Determine the [x, y] coordinate at the center of the cell enclosing the given text.  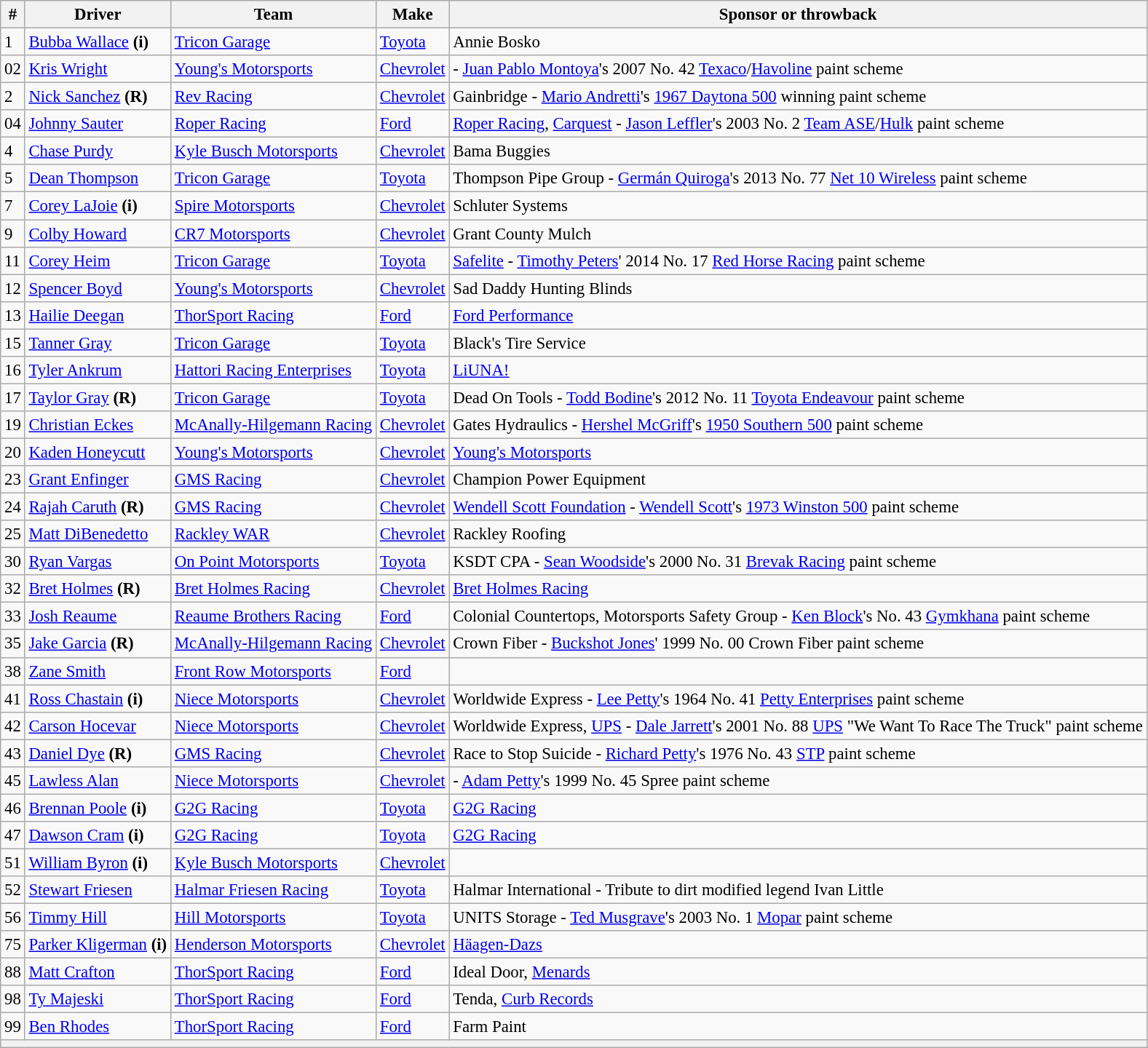
Gates Hydraulics - Hershel McGriff's 1950 Southern 500 paint scheme [798, 425]
Dead On Tools - Todd Bodine's 2012 No. 11 Toyota Endeavour paint scheme [798, 397]
Dawson Cram (i) [98, 835]
Rackley Roofing [798, 534]
Corey Heim [98, 261]
56 [13, 918]
Jake Garcia (R) [98, 644]
35 [13, 644]
41 [13, 699]
38 [13, 671]
Wendell Scott Foundation - Wendell Scott's 1973 Winston 500 paint scheme [798, 507]
Spencer Boyd [98, 288]
Driver [98, 15]
Ideal Door, Menards [798, 972]
4 [13, 151]
Spire Motorsports [274, 206]
Thompson Pipe Group - Germán Quiroga's 2013 No. 77 Net 10 Wireless paint scheme [798, 178]
CR7 Motorsports [274, 234]
Rajah Caruth (R) [98, 507]
Hailie Deegan [98, 315]
Brennan Poole (i) [98, 808]
Ford Performance [798, 315]
Make [413, 15]
52 [13, 890]
Ben Rhodes [98, 1027]
45 [13, 781]
Corey LaJoie (i) [98, 206]
Zane Smith [98, 671]
75 [13, 945]
Safelite - Timothy Peters' 2014 No. 17 Red Horse Racing paint scheme [798, 261]
15 [13, 343]
25 [13, 534]
UNITS Storage - Ted Musgrave's 2003 No. 1 Mopar paint scheme [798, 918]
23 [13, 480]
Chase Purdy [98, 151]
Bubba Wallace (i) [98, 42]
9 [13, 234]
Rev Racing [274, 97]
7 [13, 206]
Sponsor or throwback [798, 15]
Hill Motorsports [274, 918]
Schluter Systems [798, 206]
Kris Wright [98, 69]
33 [13, 616]
17 [13, 397]
Stewart Friesen [98, 890]
Grant Enfinger [98, 480]
Christian Eckes [98, 425]
Bama Buggies [798, 151]
# [13, 15]
On Point Motorsports [274, 562]
Henderson Motorsports [274, 945]
20 [13, 452]
Team [274, 15]
Grant County Mulch [798, 234]
46 [13, 808]
Crown Fiber - Buckshot Jones' 1999 No. 00 Crown Fiber paint scheme [798, 644]
Black's Tire Service [798, 343]
Worldwide Express, UPS - Dale Jarrett's 2001 No. 88 UPS "We Want To Race The Truck" paint scheme [798, 726]
Ross Chastain (i) [98, 699]
24 [13, 507]
Carson Hocevar [98, 726]
Tyler Ankrum [98, 370]
Parker Kligerman (i) [98, 945]
42 [13, 726]
Gainbridge - Mario Andretti's 1967 Daytona 500 winning paint scheme [798, 97]
88 [13, 972]
2 [13, 97]
Farm Paint [798, 1027]
Halmar International - Tribute to dirt modified legend Ivan Little [798, 890]
Johnny Sauter [98, 124]
Matt Crafton [98, 972]
Kaden Honeycutt [98, 452]
Reaume Brothers Racing [274, 616]
Josh Reaume [98, 616]
13 [13, 315]
Matt DiBenedetto [98, 534]
Roper Racing, Carquest - Jason Leffler's 2003 No. 2 Team ASE/Hulk paint scheme [798, 124]
Sad Daddy Hunting Blinds [798, 288]
Hattori Racing Enterprises [274, 370]
Dean Thompson [98, 178]
12 [13, 288]
Tanner Gray [98, 343]
16 [13, 370]
1 [13, 42]
Ryan Vargas [98, 562]
Colby Howard [98, 234]
99 [13, 1027]
Rackley WAR [274, 534]
William Byron (i) [98, 862]
Daniel Dye (R) [98, 753]
KSDT CPA - Sean Woodside's 2000 No. 31 Brevak Racing paint scheme [798, 562]
Taylor Gray (R) [98, 397]
04 [13, 124]
Race to Stop Suicide - Richard Petty's 1976 No. 43 STP paint scheme [798, 753]
Häagen-Dazs [798, 945]
30 [13, 562]
47 [13, 835]
11 [13, 261]
51 [13, 862]
Lawless Alan [98, 781]
02 [13, 69]
43 [13, 753]
LiUNA! [798, 370]
32 [13, 589]
Champion Power Equipment [798, 480]
Nick Sanchez (R) [98, 97]
98 [13, 999]
Bret Holmes (R) [98, 589]
Ty Majeski [98, 999]
- Juan Pablo Montoya's 2007 No. 42 Texaco/Havoline paint scheme [798, 69]
Worldwide Express - Lee Petty's 1964 No. 41 Petty Enterprises paint scheme [798, 699]
Front Row Motorsports [274, 671]
Roper Racing [274, 124]
Tenda, Curb Records [798, 999]
5 [13, 178]
Halmar Friesen Racing [274, 890]
Colonial Countertops, Motorsports Safety Group - Ken Block's No. 43 Gymkhana paint scheme [798, 616]
19 [13, 425]
Timmy Hill [98, 918]
- Adam Petty's 1999 No. 45 Spree paint scheme [798, 781]
Annie Bosko [798, 42]
